Extract the [X, Y] coordinate from the center of the cell holding the provided text.  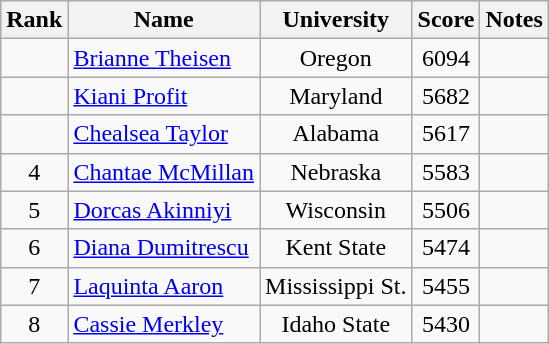
Chealsea Taylor [164, 134]
Mississippi St. [336, 286]
Kent State [336, 248]
5506 [446, 210]
5682 [446, 96]
Name [164, 20]
Wisconsin [336, 210]
Kiani Profit [164, 96]
5583 [446, 172]
8 [34, 324]
Oregon [336, 58]
6 [34, 248]
Brianne Theisen [164, 58]
Cassie Merkley [164, 324]
4 [34, 172]
Chantae McMillan [164, 172]
5617 [446, 134]
Idaho State [336, 324]
6094 [446, 58]
Alabama [336, 134]
5474 [446, 248]
Dorcas Akinniyi [164, 210]
Nebraska [336, 172]
5455 [446, 286]
Laquinta Aaron [164, 286]
University [336, 20]
5 [34, 210]
Diana Dumitrescu [164, 248]
Maryland [336, 96]
5430 [446, 324]
Rank [34, 20]
Score [446, 20]
Notes [514, 20]
7 [34, 286]
